Return the [x, y] coordinate for the center point of the cell that contains the specified text.  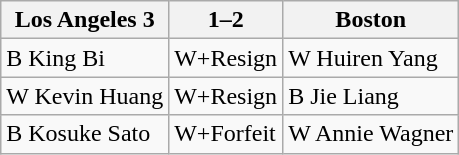
1–2 [226, 20]
W Huiren Yang [371, 58]
Boston [371, 20]
W+Forfeit [226, 134]
B Jie Liang [371, 96]
W Kevin Huang [85, 96]
Los Angeles 3 [85, 20]
W Annie Wagner [371, 134]
B King Bi [85, 58]
B Kosuke Sato [85, 134]
